Capture the cell that displays the provided text and extract its (X, Y) central coordinate. 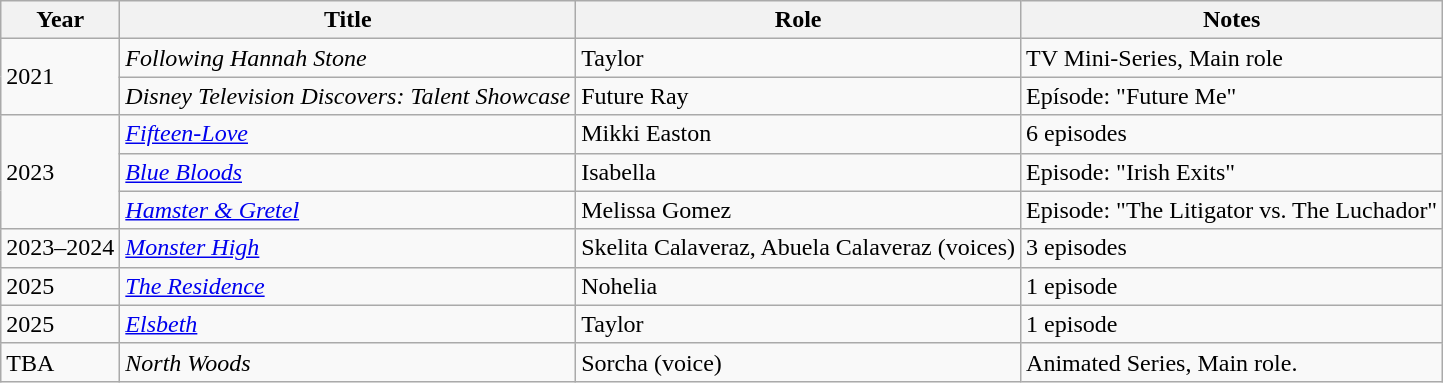
Following Hannah Stone (348, 58)
Mikki Easton (798, 134)
Fifteen-Love (348, 134)
6 episodes (1232, 134)
Isabella (798, 172)
2023 (60, 172)
Year (60, 20)
North Woods (348, 362)
Future Ray (798, 96)
Melissa Gomez (798, 210)
Elsbeth (348, 324)
Notes (1232, 20)
3 episodes (1232, 248)
Nohelia (798, 286)
Disney Television Discovers: Talent Showcase (348, 96)
2023–2024 (60, 248)
Epísode: "Future Me" (1232, 96)
Sorcha (voice) (798, 362)
Blue Bloods (348, 172)
Episode: "The Litigator vs. The Luchador" (1232, 210)
Monster High (348, 248)
The Residence (348, 286)
Animated Series, Main role. (1232, 362)
Hamster & Gretel (348, 210)
Skelita Calaveraz, Abuela Calaveraz (voices) (798, 248)
Episode: "Irish Exits" (1232, 172)
Role (798, 20)
Title (348, 20)
TV Mini-Series, Main role (1232, 58)
2021 (60, 77)
TBA (60, 362)
